Return the [x, y] coordinate for the center point of the cell that contains the specified text.  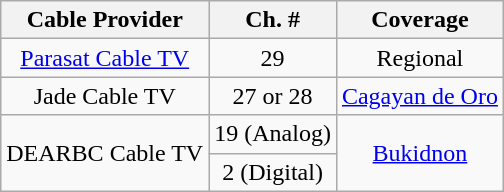
Regional [420, 58]
Ch. # [273, 20]
DEARBC Cable TV [105, 153]
Jade Cable TV [105, 96]
Cable Provider [105, 20]
27 or 28 [273, 96]
19 (Analog) [273, 134]
Cagayan de Oro [420, 96]
29 [273, 58]
2 (Digital) [273, 172]
Parasat Cable TV [105, 58]
Coverage [420, 20]
Bukidnon [420, 153]
